Pinpoint the cell where the given text exists, returning its (X, Y) midpoint coordinate. 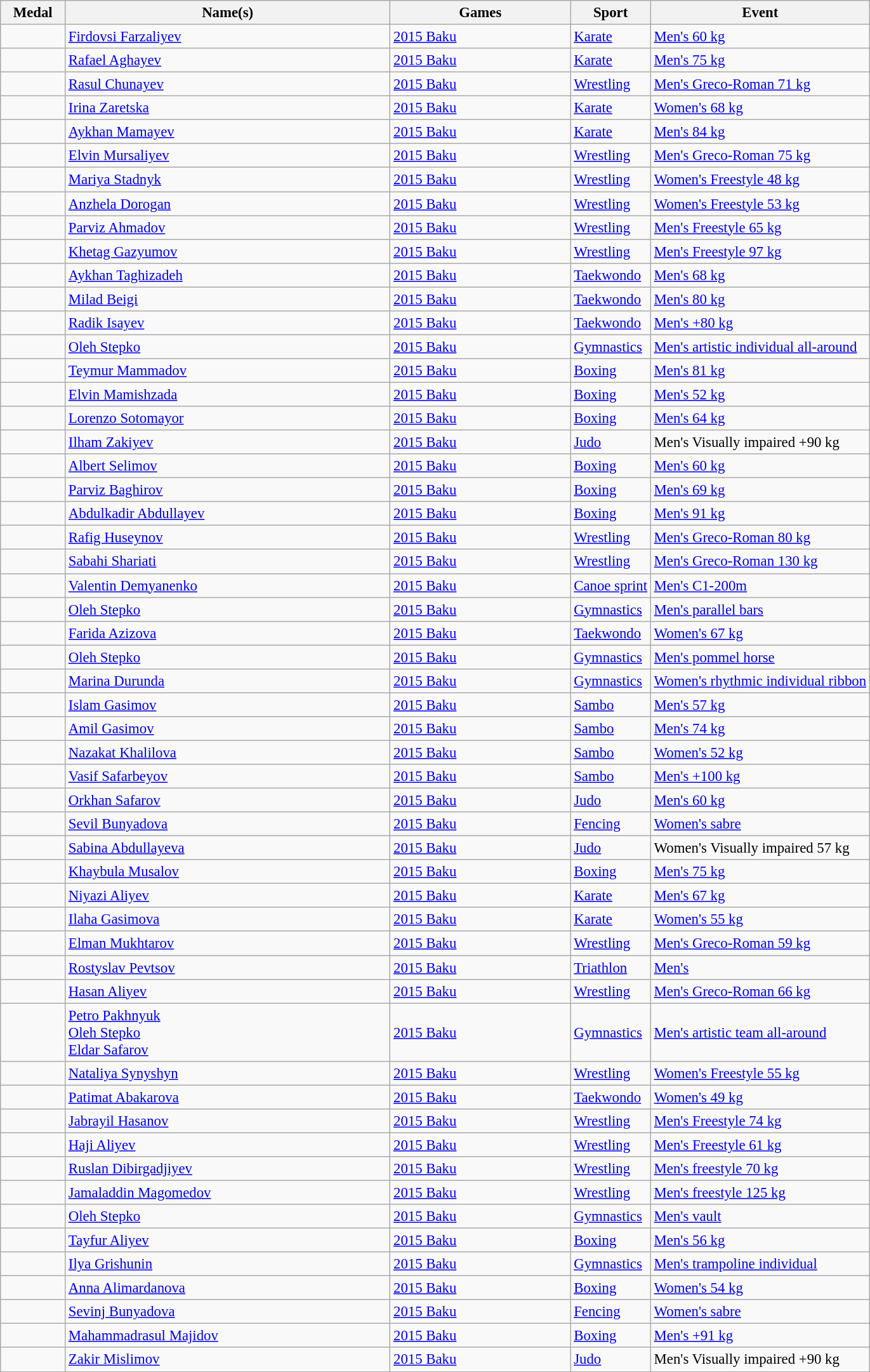
Men's Freestyle 74 kg (760, 1121)
Men's freestyle 125 kg (760, 1192)
Men's parallel bars (760, 609)
Rasul Chunayev (228, 84)
Men's artistic individual all-around (760, 347)
Sevil Bunyadova (228, 824)
Men's (760, 968)
Sabina Abdullayeva (228, 848)
Triathlon (610, 968)
Patimat Abakarova (228, 1097)
Men's 80 kg (760, 299)
Albert Selimov (228, 466)
Men's 91 kg (760, 514)
Men's 81 kg (760, 371)
Khaybula Musalov (228, 872)
Women's Freestyle 55 kg (760, 1073)
Firdovsi Farzaliyev (228, 37)
Nazakat Khalilova (228, 752)
Aykhan Taghizadeh (228, 275)
Women's rhythmic individual ribbon (760, 681)
Elvin Mamishzada (228, 394)
Medal (33, 13)
Marina Durunda (228, 681)
Amil Gasimov (228, 729)
Niyazi Aliyev (228, 896)
Men's Greco-Roman 75 kg (760, 156)
Men's trampoline individual (760, 1264)
Women's 67 kg (760, 633)
Men's 69 kg (760, 490)
Men's Greco-Roman 71 kg (760, 84)
Men's 64 kg (760, 418)
Men's freestyle 70 kg (760, 1169)
Anna Alimardanova (228, 1288)
Women's 68 kg (760, 108)
Men's 56 kg (760, 1241)
Khetag Gazyumov (228, 251)
Men's Greco-Roman 66 kg (760, 991)
Men's +80 kg (760, 323)
Valentin Demyanenko (228, 585)
Zakir Mislimov (228, 1360)
Tayfur Aliyev (228, 1241)
Men's Freestyle 61 kg (760, 1145)
Men's pommel horse (760, 657)
Event (760, 13)
Women's Freestyle 53 kg (760, 204)
Men's 74 kg (760, 729)
Name(s) (228, 13)
Games (480, 13)
Women's 54 kg (760, 1288)
Sabahi Shariati (228, 562)
Farida Azizova (228, 633)
Men's 68 kg (760, 275)
Ilya Grishunin (228, 1264)
Men's 57 kg (760, 705)
Rostyslav Pevtsov (228, 968)
Parviz Baghirov (228, 490)
Men's 52 kg (760, 394)
Milad Beigi (228, 299)
Men's Freestyle 97 kg (760, 251)
Women's 52 kg (760, 752)
Irina Zaretska (228, 108)
Jabrayil Hasanov (228, 1121)
Islam Gasimov (228, 705)
Mahammadrasul Majidov (228, 1336)
Men's 84 kg (760, 132)
Hasan Aliyev (228, 991)
Lorenzo Sotomayor (228, 418)
Sevinj Bunyadova (228, 1312)
Anzhela Dorogan (228, 204)
Mariya Stadnyk (228, 180)
Jamaladdin Magomedov (228, 1192)
Sport (610, 13)
Canoe sprint (610, 585)
Men's artistic team all-around (760, 1032)
Men's +100 kg (760, 776)
Men's C1-200m (760, 585)
Women's Visually impaired 57 kg (760, 848)
Men's Freestyle 65 kg (760, 227)
Men's Greco-Roman 59 kg (760, 943)
Men's Greco-Roman 80 kg (760, 538)
Women's Freestyle 48 kg (760, 180)
Parviz Ahmadov (228, 227)
Rafig Huseynov (228, 538)
Orkhan Safarov (228, 801)
Radik Isayev (228, 323)
Abdulkadir Abdullayev (228, 514)
Aykhan Mamayev (228, 132)
Men's Greco-Roman 130 kg (760, 562)
Women's 49 kg (760, 1097)
Men's +91 kg (760, 1336)
Men's vault (760, 1216)
Rafael Aghayev (228, 60)
Men's 67 kg (760, 896)
Women's 55 kg (760, 920)
Ilham Zakiyev (228, 443)
Ruslan Dibirgadjiyev (228, 1169)
Vasif Safarbeyov (228, 776)
Elvin Mursaliyev (228, 156)
Teymur Mammadov (228, 371)
Elman Mukhtarov (228, 943)
Petro PakhnyukOleh StepkoEldar Safarov (228, 1032)
Nataliya Synyshyn (228, 1073)
Ilaha Gasimova (228, 920)
Haji Aliyev (228, 1145)
